For the text-containing cell, return its midpoint in (x, y) coordinate format. 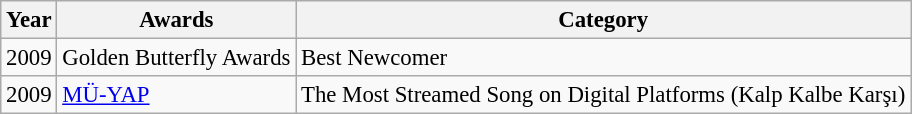
Category (604, 20)
Awards (176, 20)
The Most Streamed Song on Digital Platforms (Kalp Kalbe Karşı) (604, 95)
Best Newcomer (604, 58)
Year (29, 20)
Golden Butterfly Awards (176, 58)
MÜ-YAP (176, 95)
